Extract the [x, y] coordinate from the center of the cell holding the provided text.  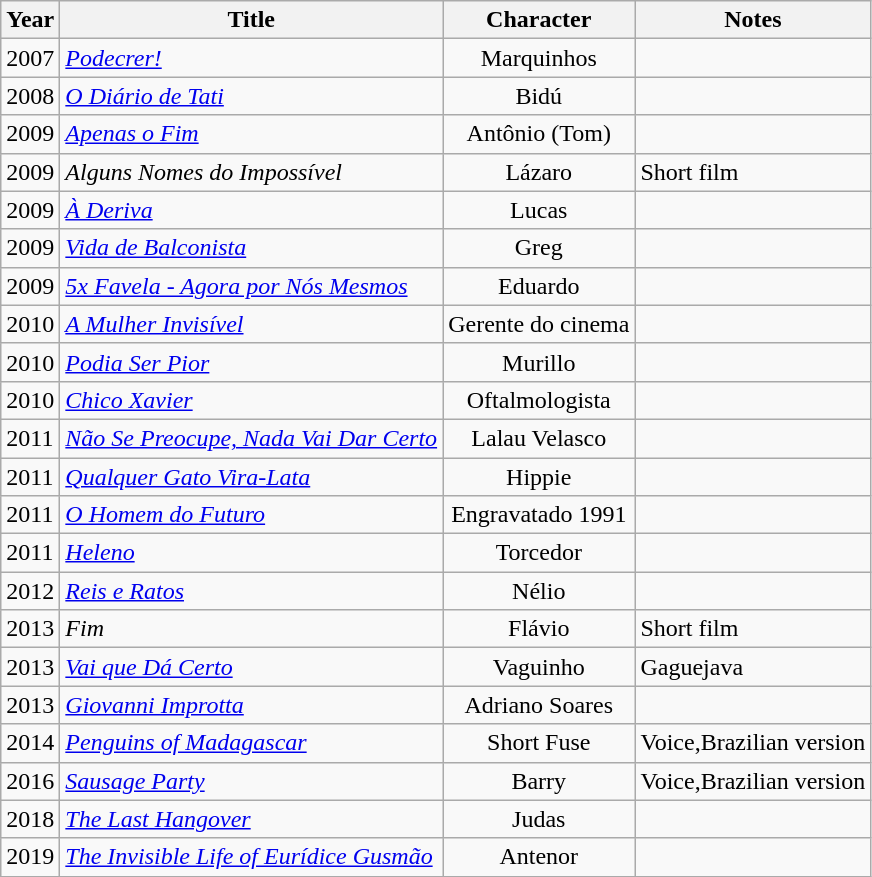
Hippie [539, 477]
Vai que Dá Certo [252, 667]
Heleno [252, 553]
Character [539, 20]
Bidú [539, 96]
2007 [30, 58]
Lalau Velasco [539, 438]
5x Favela - Agora por Nós Mesmos [252, 286]
Torcedor [539, 553]
2012 [30, 591]
Alguns Nomes do Impossível [252, 172]
Notes [753, 20]
2016 [30, 781]
Adriano Soares [539, 705]
Year [30, 20]
Lucas [539, 210]
Short Fuse [539, 743]
Sausage Party [252, 781]
Nélio [539, 591]
Apenas o Fim [252, 134]
A Mulher Invisível [252, 324]
À Deriva [252, 210]
Vida de Balconista [252, 248]
Gaguejava [753, 667]
2018 [30, 819]
Antônio (Tom) [539, 134]
Vaguinho [539, 667]
Podecrer! [252, 58]
Murillo [539, 362]
Podia Ser Pior [252, 362]
Lázaro [539, 172]
Marquinhos [539, 58]
Title [252, 20]
Eduardo [539, 286]
Reis e Ratos [252, 591]
Não Se Preocupe, Nada Vai Dar Certo [252, 438]
Penguins of Madagascar [252, 743]
2019 [30, 857]
Engravatado 1991 [539, 515]
O Diário de Tati [252, 96]
2008 [30, 96]
Qualquer Gato Vira-Lata [252, 477]
Barry [539, 781]
Gerente do cinema [539, 324]
2014 [30, 743]
Judas [539, 819]
Greg [539, 248]
Oftalmologista [539, 400]
O Homem do Futuro [252, 515]
Flávio [539, 629]
Antenor [539, 857]
The Last Hangover [252, 819]
The Invisible Life of Eurídice Gusmão [252, 857]
Chico Xavier [252, 400]
Giovanni Improtta [252, 705]
Fim [252, 629]
